Locate the cell with the specified text and output its (x, y) center coordinate. 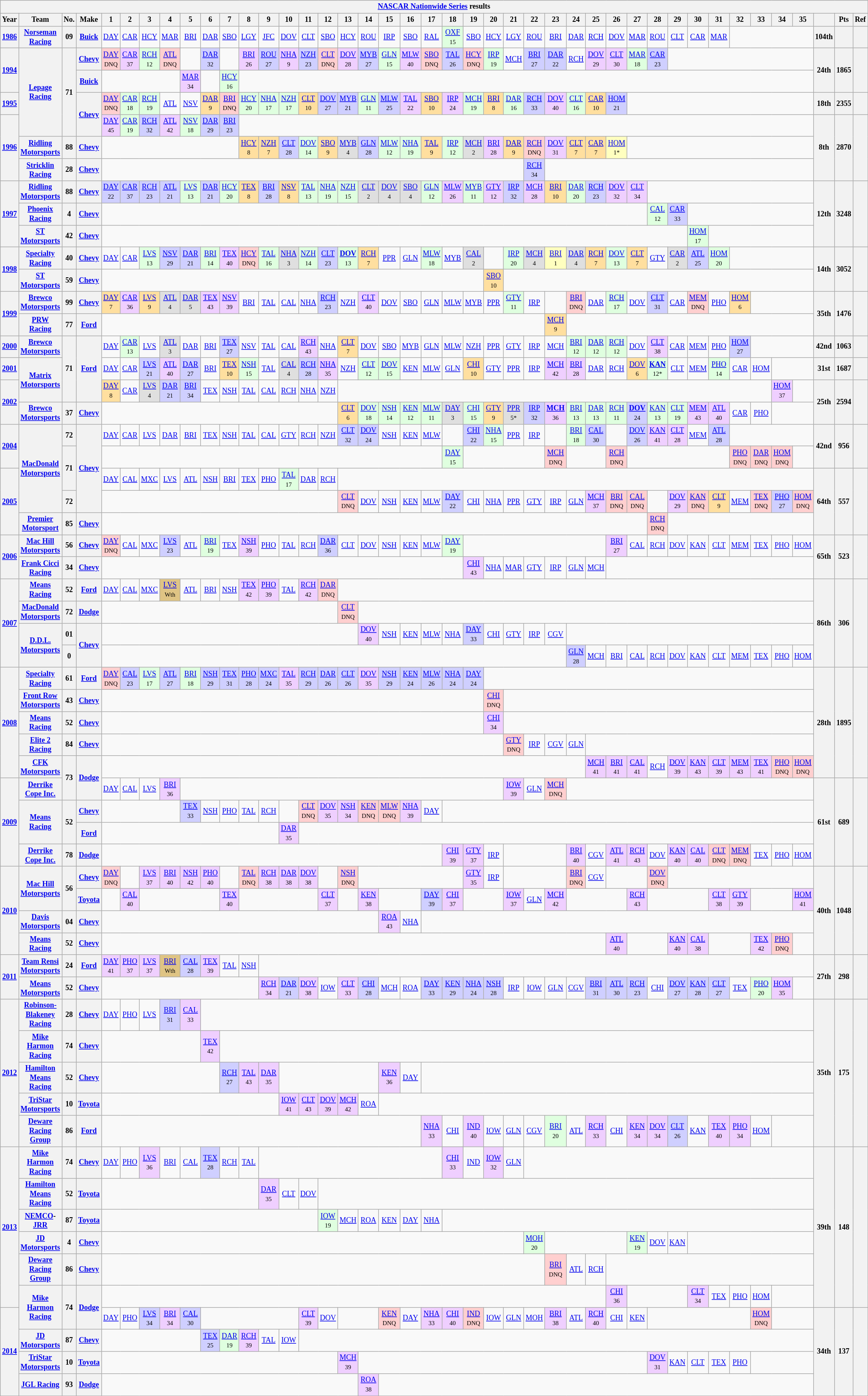
3052 (844, 269)
DOV14 (308, 148)
86th (824, 623)
RCH32 (150, 126)
MAR18 (637, 59)
Elite 2 Racing (40, 745)
2012 (10, 1073)
1998 (10, 269)
MAR34 (190, 81)
ATL21 (170, 192)
NSH14 (389, 413)
CAR23 (657, 59)
22 (535, 20)
73 (69, 778)
DAR36 (328, 546)
Team Rensi Motorsports (40, 966)
TEX8 (249, 192)
1999 (10, 313)
BRI14 (210, 258)
PHO40 (210, 878)
33 (761, 20)
IRP19 (494, 59)
MYB21 (348, 103)
PHO28 (249, 679)
19 (474, 20)
DAY15 (452, 457)
CHI43 (474, 568)
2007 (10, 623)
TAL43 (249, 1077)
1865 (844, 70)
523 (844, 557)
MCH19 (474, 103)
31 (719, 20)
21 (514, 20)
CLT23 (328, 258)
NZH15 (348, 192)
CAL4 (289, 369)
DOVDNQ (657, 878)
28th (824, 723)
NSHDNQ (348, 878)
15 (389, 20)
1996 (10, 148)
61st (824, 822)
CLT31 (657, 302)
TALDNQ (249, 878)
SBO4 (410, 192)
34th (824, 1351)
2014 (10, 1351)
1995 (10, 103)
Matrix Motorsports (40, 380)
NSH42 (190, 878)
TEX28 (210, 1162)
PHO27 (782, 501)
DAR27 (190, 369)
PHO20 (761, 988)
CHIDNQ (494, 700)
TAL16 (269, 258)
DAY41 (111, 966)
ATL28 (719, 435)
ATL3 (170, 347)
CHI37 (452, 899)
IRP12 (452, 148)
85 (69, 524)
CAL28 (190, 966)
DOV18 (369, 413)
KAN12* (657, 369)
29 (677, 20)
MYB11 (474, 192)
TEX39 (210, 966)
CLT16 (576, 103)
CHI34 (494, 723)
42 (69, 236)
DAY8 (111, 391)
CHI15 (474, 413)
NSV29 (170, 258)
MCH39 (348, 1363)
LVSWth (170, 590)
GTY37 (474, 855)
DAR22 (555, 59)
18 (452, 20)
CFK Motorsports (40, 767)
KAN28 (698, 988)
TEXDNQ (761, 501)
RCH17 (616, 302)
GTY39 (740, 899)
04 (69, 922)
23 (555, 20)
MXC24 (269, 679)
9 (269, 20)
3248 (844, 214)
01 (69, 634)
KEN12 (410, 413)
ATLDNQ (170, 59)
RAL (432, 37)
RCH29 (308, 679)
GLN11 (369, 103)
2870 (844, 148)
DOV6 (637, 369)
LVS36 (150, 1162)
12th (824, 214)
RCH27 (230, 1077)
TAL17 (289, 480)
HOM17 (698, 236)
HCY16 (230, 81)
31st (824, 369)
DAY45 (111, 126)
2006 (10, 557)
HOM37 (782, 391)
GTY11 (514, 302)
CAR2 (677, 258)
ATL42 (170, 126)
CLT27 (719, 988)
PHO39 (269, 590)
0 (69, 656)
DAY3 (452, 413)
CHI40 (452, 1319)
IOW37 (514, 899)
DAY24 (474, 679)
RCH40 (596, 1319)
Means Motorsports (40, 988)
ATL30 (616, 988)
ATL27 (170, 679)
NHA9 (289, 59)
99 (69, 302)
NHA17 (269, 103)
MCH37 (596, 501)
2594 (844, 402)
65th (824, 557)
MLWDNQ (389, 811)
DAR4 (576, 258)
BRI36 (170, 789)
Robinson-Blakeney Racing (40, 1015)
DOV4 (389, 192)
CAR33 (677, 214)
DOV34 (657, 1131)
NASCAR Nationwide Series results (434, 7)
CAR19 (130, 126)
CLT2 (369, 192)
INDDNQ (474, 1319)
11 (308, 20)
30 (698, 20)
GTYDNQ (514, 745)
LVS17 (150, 679)
2355 (844, 103)
HOM27 (740, 347)
RCH42 (308, 590)
IRP20 (514, 258)
KAN13 (657, 413)
MLW25 (389, 103)
IOW19 (328, 1220)
TEX10 (230, 369)
DAR29 (210, 126)
CAR13 (130, 347)
PPR5* (514, 413)
1687 (844, 369)
CAL2 (474, 258)
2005 (10, 502)
KEN36 (389, 1077)
2000 (10, 347)
CHI39 (452, 855)
2011 (10, 977)
306 (844, 623)
1895 (844, 723)
CLT32 (348, 435)
KAN43 (698, 767)
NZH14 (308, 258)
IOW39 (514, 789)
BRI23 (230, 126)
GTY12 (494, 192)
MCH36 (555, 413)
6 (210, 20)
PRW Racing (40, 325)
37 (69, 413)
Ref (861, 20)
20 (494, 20)
CHI10 (474, 369)
NSV8 (289, 192)
Phoenix Racing (40, 214)
KAN41 (657, 435)
39th (824, 1227)
PHO14 (719, 369)
PHO34 (740, 1131)
1994 (10, 70)
DAR19 (230, 1340)
CAR7 (596, 148)
1476 (844, 313)
104th (824, 37)
CLT37 (328, 899)
HCY8 (249, 148)
GTY35 (474, 878)
TAL9 (432, 148)
TEX33 (190, 811)
CALDNQ (637, 501)
24th (824, 70)
Pts (844, 20)
RCH39 (249, 1340)
DAR20 (576, 192)
2008 (10, 723)
NSH15 (249, 369)
BRI41 (616, 767)
DOV28 (348, 59)
DOV15 (389, 369)
175 (844, 1073)
TEX27 (230, 347)
JGL Racing (40, 1385)
KEN19 (637, 1243)
689 (844, 822)
HOM35 (782, 988)
DOV32 (616, 192)
SBODNQ (432, 59)
ROA38 (369, 1385)
BRI38 (555, 1319)
KEN29 (452, 988)
LVS4 (150, 391)
2002 (10, 402)
Norseman Racing (40, 37)
13 (348, 20)
RCH28 (308, 369)
ROA43 (389, 922)
CAR10 (596, 103)
956 (844, 446)
84 (69, 745)
HOM1* (616, 148)
17 (432, 20)
DAR5 (190, 302)
GLN12 (432, 192)
NSH34 (348, 811)
LVS23 (170, 546)
8th (824, 148)
NSH39 (249, 546)
1063 (844, 347)
KANDNQ (698, 501)
NHA39 (410, 811)
PHO37 (130, 966)
DOV26 (637, 435)
NZH23 (308, 59)
Front Row Motorsports (40, 700)
64th (824, 502)
Team (40, 20)
40th (824, 911)
CLT43 (308, 1104)
MOH (535, 1319)
CLT40 (369, 302)
BRI1 (555, 258)
NSV18 (190, 126)
DAR26 (328, 679)
CAR36 (130, 302)
14th (824, 269)
CLT33 (348, 988)
ATL4 (170, 302)
137 (844, 1351)
CHI36 (616, 1296)
148 (844, 1227)
25 (596, 20)
09 (69, 37)
SBO9 (328, 148)
MYB4 (348, 148)
1048 (844, 911)
77 (69, 325)
BRI19 (210, 546)
DAR12 (596, 347)
NZH17 (289, 103)
Davis Motorsports (40, 922)
CLT30 (616, 59)
MCH9 (555, 325)
CLT12 (369, 369)
HOM6 (740, 302)
NZH7 (269, 148)
CAL12 (657, 214)
LVS34 (150, 1319)
26 (616, 20)
CAL41 (637, 767)
IRP24 (452, 103)
CAL38 (698, 944)
ATL41 (616, 855)
MCH41 (596, 767)
27 (637, 20)
GLN15 (389, 59)
NEMCO-JRR (40, 1220)
ROU27 (269, 59)
BRI10 (555, 192)
93 (69, 1385)
DAY19 (452, 546)
3 (150, 20)
Premier Motorsport (40, 524)
CLT6 (348, 413)
MCH4 (535, 258)
35 (802, 20)
43 (69, 700)
CHI22 (474, 435)
RCH38 (269, 878)
MLW12 (389, 148)
DAY39 (432, 899)
2010 (10, 911)
DAR16 (514, 103)
D.D.L. Motorsports (40, 645)
IND (474, 1162)
CAR18 (130, 103)
DAR38 (289, 878)
2001 (10, 369)
HOM21 (616, 103)
LVS21 (150, 369)
2 (130, 20)
CLT10 (308, 103)
MYB27 (369, 59)
NHA3 (289, 258)
BRI8 (494, 103)
1997 (10, 214)
JFC (269, 37)
NSV39 (230, 302)
HOM41 (802, 899)
TEX31 (230, 679)
5 (190, 20)
2004 (10, 446)
78 (69, 855)
IOW32 (494, 1162)
25th (824, 402)
MCH2 (474, 148)
BRIWth (170, 966)
2009 (10, 822)
TAL35 (289, 679)
TEX25 (210, 1340)
TAL13 (308, 192)
Make (89, 20)
MOH20 (535, 1243)
61 (69, 679)
Lepage Racing (40, 92)
40 (69, 258)
KEN34 (637, 1131)
BRI26 (249, 59)
BRI13 (576, 413)
KEN24 (410, 679)
KEN38 (369, 899)
DAY7 (111, 302)
DAR13 (596, 413)
TAL26 (452, 59)
16 (410, 20)
HOM20 (719, 258)
TEX41 (761, 767)
CLT19 (677, 413)
GTY9 (494, 413)
MLW18 (432, 258)
CLT9 (719, 501)
CHI28 (369, 988)
RCH11 (616, 413)
CHI33 (452, 1162)
18th (824, 103)
NSH28 (494, 988)
557 (844, 502)
NHA15 (494, 435)
MLW11 (432, 413)
Year (10, 20)
BRI20 (555, 1131)
CAL33 (190, 1015)
12 (328, 20)
59 (69, 280)
IND40 (474, 1131)
TEX43 (210, 302)
BRI12 (576, 347)
Stricklin Racing (40, 170)
ATL25 (698, 258)
NHA35 (328, 369)
27th (824, 977)
MCH28 (535, 192)
No. (69, 20)
Frank Cicci Racing (40, 568)
MLW40 (410, 59)
7 (230, 20)
OXF15 (452, 37)
298 (844, 977)
8 (249, 20)
RCH19 (150, 103)
2013 (10, 1227)
IOW41 (289, 1104)
32 (740, 20)
1 (111, 20)
DAR32 (210, 59)
CAL23 (130, 679)
14 (369, 20)
LVS9 (150, 302)
TAL22 (410, 103)
1986 (10, 37)
